Detect which cell encompasses the target text, then output its [x, y] center coordinate. 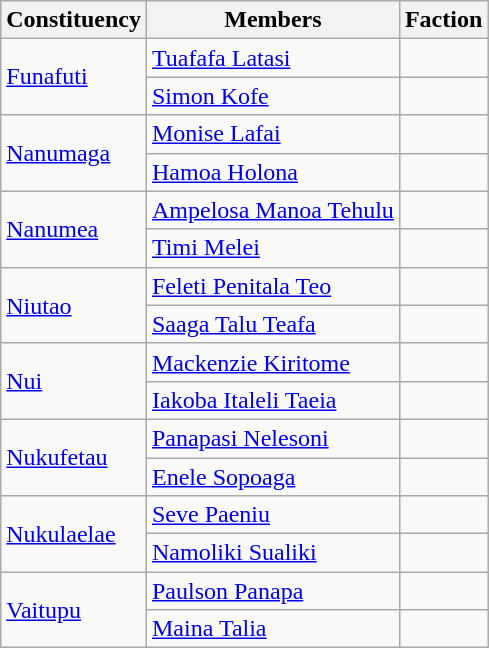
Members [272, 20]
Ampelosa Manoa Tehulu [272, 210]
Monise Lafai [272, 134]
Niutao [74, 305]
Saaga Talu Teafa [272, 324]
Simon Kofe [272, 96]
Hamoa Holona [272, 172]
Feleti Penitala Teo [272, 286]
Nanumea [74, 229]
Namoliki Sualiki [272, 553]
Iakoba Italeli Taeia [272, 400]
Faction [443, 20]
Constituency [74, 20]
Vaitupu [74, 610]
Nui [74, 381]
Nukulaelae [74, 534]
Maina Talia [272, 629]
Nukufetau [74, 457]
Timi Melei [272, 248]
Tuafafa Latasi [272, 58]
Seve Paeniu [272, 515]
Mackenzie Kiritome [272, 362]
Nanumaga [74, 153]
Enele Sopoaga [272, 477]
Funafuti [74, 77]
Paulson Panapa [272, 591]
Panapasi Nelesoni [272, 438]
